Search for the cell housing the specified text and yield its (x, y) center coordinate. 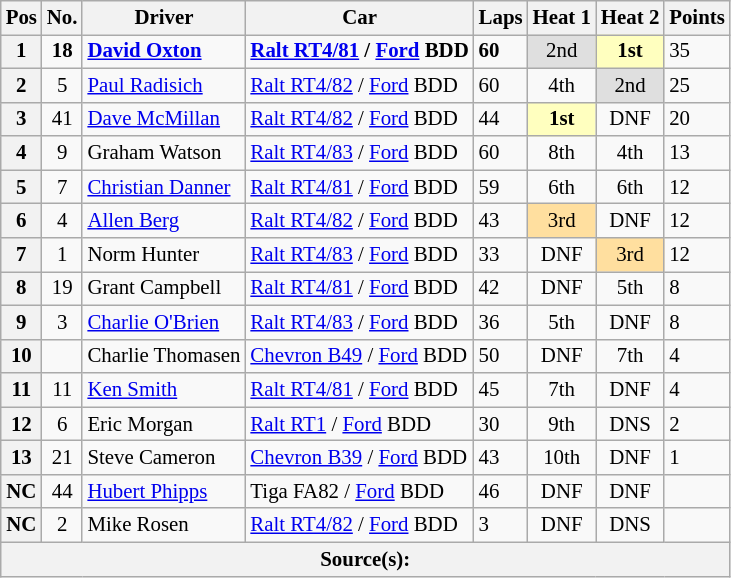
Heat 1 (562, 18)
Source(s): (366, 559)
Pos (22, 18)
Steve Cameron (164, 458)
Charlie Thomasen (164, 356)
50 (501, 356)
Graham Watson (164, 153)
42 (501, 288)
Laps (501, 18)
Charlie O'Brien (164, 322)
Heat 2 (630, 18)
David Oxton (164, 51)
Ken Smith (164, 390)
Norm Hunter (164, 255)
Paul Radisich (164, 85)
Eric Morgan (164, 424)
Grant Campbell (164, 288)
35 (696, 51)
10 (22, 356)
Chevron B49 / Ford BDD (359, 356)
Mike Rosen (164, 525)
33 (501, 255)
21 (62, 458)
Chevron B39 / Ford BDD (359, 458)
36 (501, 322)
No. (62, 18)
Dave McMillan (164, 119)
10th (562, 458)
9th (562, 424)
20 (696, 119)
41 (62, 119)
8th (562, 153)
30 (501, 424)
Hubert Phipps (164, 491)
Car (359, 18)
Christian Danner (164, 187)
Ralt RT1 / Ford BDD (359, 424)
59 (501, 187)
25 (696, 85)
45 (501, 390)
19 (62, 288)
Points (696, 18)
Allen Berg (164, 221)
46 (501, 491)
Tiga FA82 / Ford BDD (359, 491)
18 (62, 51)
Driver (164, 18)
